Determine the (X, Y) coordinate at the center of the cell enclosing the given text.  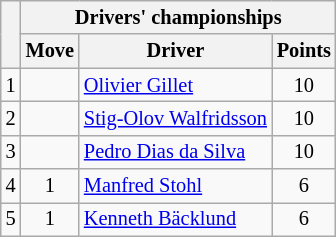
2 (11, 118)
Olivier Gillet (176, 85)
Manfred Stohl (176, 186)
5 (11, 219)
Kenneth Bäcklund (176, 219)
Driver (176, 51)
Move (50, 51)
3 (11, 152)
Points (304, 51)
4 (11, 186)
Drivers' championships (178, 17)
Pedro Dias da Silva (176, 152)
Stig-Olov Walfridsson (176, 118)
